Return [X, Y] of the center of cell containing provided text 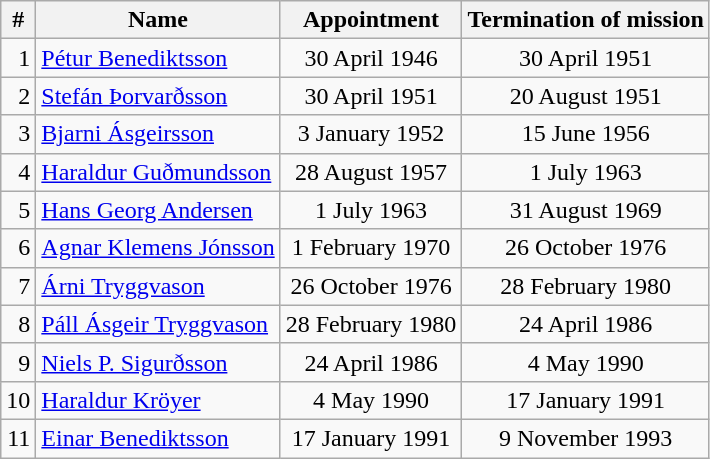
Appointment [371, 20]
3 [18, 134]
6 [18, 248]
Einar Benediktsson [158, 438]
31 August 1969 [586, 210]
7 [18, 286]
10 [18, 400]
1 [18, 58]
Agnar Klemens Jónsson [158, 248]
28 August 1957 [371, 172]
Haraldur Guðmundsson [158, 172]
9 [18, 362]
3 January 1952 [371, 134]
Stefán Þorvarðsson [158, 96]
2 [18, 96]
Hans Georg Andersen [158, 210]
Niels P. Sigurðsson [158, 362]
# [18, 20]
Bjarni Ásgeirsson [158, 134]
Pétur Benediktsson [158, 58]
9 November 1993 [586, 438]
Termination of mission [586, 20]
Árni Tryggvason [158, 286]
5 [18, 210]
1 February 1970 [371, 248]
30 April 1946 [371, 58]
8 [18, 324]
11 [18, 438]
20 August 1951 [586, 96]
Name [158, 20]
15 June 1956 [586, 134]
Haraldur Kröyer [158, 400]
4 [18, 172]
Páll Ásgeir Tryggvason [158, 324]
